Output the [X, Y] coordinate of the center of the cell containing the given text.  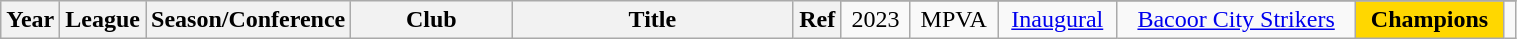
Club [432, 20]
2023 [875, 20]
Champions [1430, 20]
Season/Conference [248, 20]
Bacoor City Strikers [1236, 20]
Year [30, 20]
MPVA [954, 20]
Ref [818, 20]
League [103, 20]
Inaugural [1057, 20]
Title [652, 20]
